Search for the cell housing the specified text and yield its [X, Y] center coordinate. 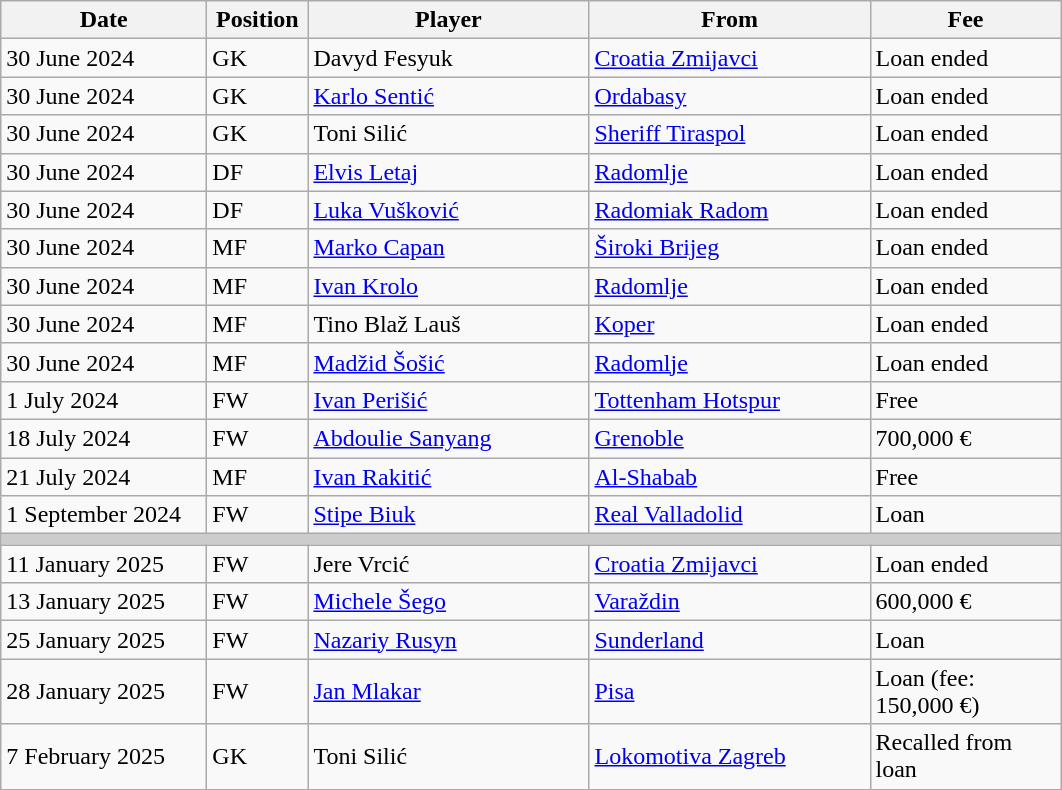
11 January 2025 [104, 564]
Real Valladolid [730, 515]
Michele Šego [448, 602]
Marko Capan [448, 248]
Ivan Perišić [448, 400]
25 January 2025 [104, 640]
Tino Blaž Lauš [448, 324]
Pisa [730, 692]
Madžid Šošić [448, 362]
Široki Brijeg [730, 248]
Lokomotiva Zagreb [730, 756]
Position [258, 20]
Davyd Fesyuk [448, 58]
Sheriff Tiraspol [730, 134]
Elvis Letaj [448, 172]
Date [104, 20]
28 January 2025 [104, 692]
21 July 2024 [104, 477]
Jan Mlakar [448, 692]
Abdoulie Sanyang [448, 438]
Recalled from loan [966, 756]
Fee [966, 20]
Stipe Biuk [448, 515]
Luka Vušković [448, 210]
7 February 2025 [104, 756]
Nazariy Rusyn [448, 640]
Loan (fee: 150,000 €) [966, 692]
Tottenham Hotspur [730, 400]
Ivan Rakitić [448, 477]
18 July 2024 [104, 438]
Ordabasy [730, 96]
Koper [730, 324]
13 January 2025 [104, 602]
1 September 2024 [104, 515]
Karlo Sentić [448, 96]
Al-Shabab [730, 477]
600,000 € [966, 602]
Player [448, 20]
Radomiak Radom [730, 210]
Jere Vrcić [448, 564]
700,000 € [966, 438]
Sunderland [730, 640]
Varaždin [730, 602]
From [730, 20]
Ivan Krolo [448, 286]
1 July 2024 [104, 400]
Grenoble [730, 438]
